Output the [X, Y] coordinate of the center of the cell containing the given text.  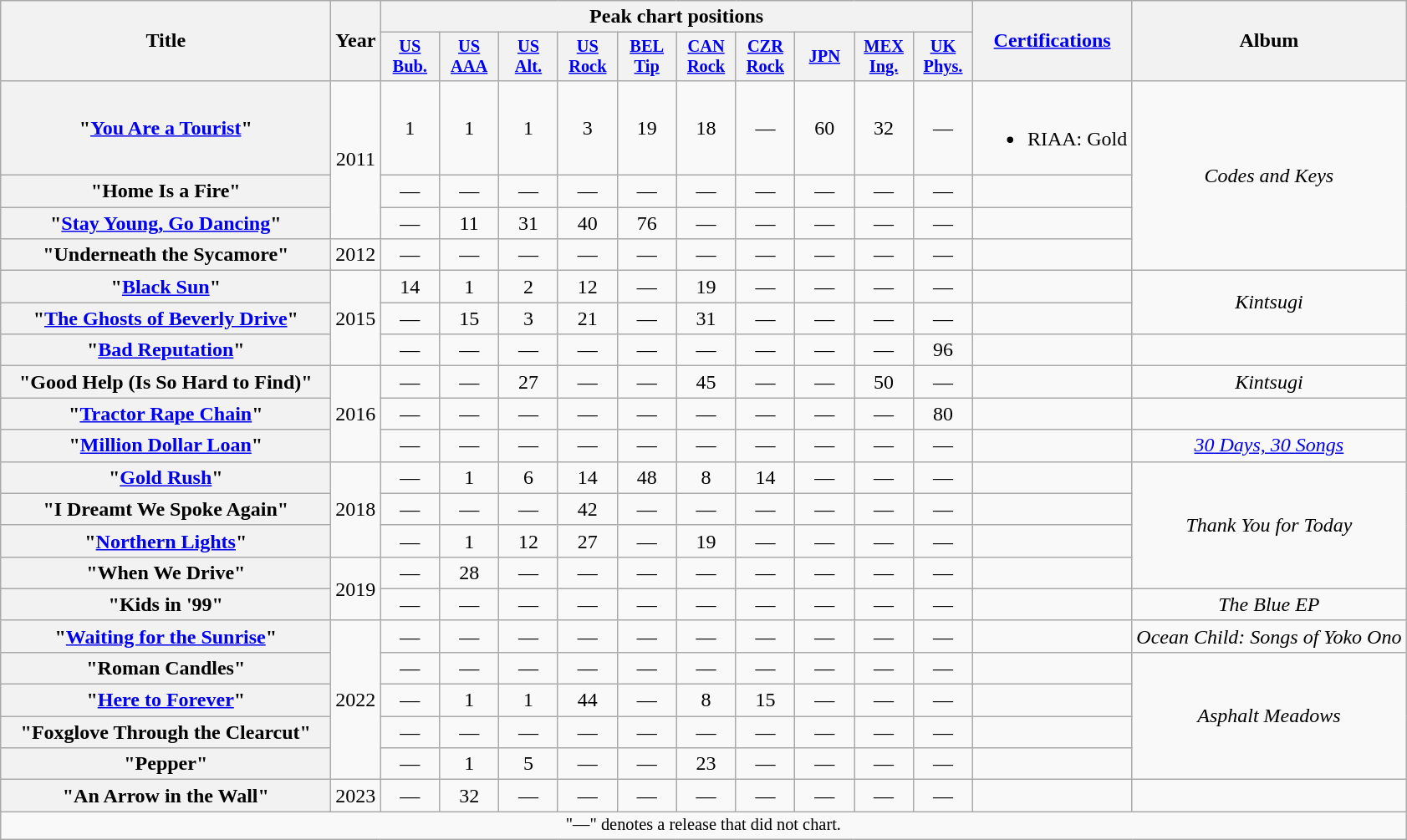
2022 [356, 700]
Thank You for Today [1269, 525]
5 [528, 764]
UKPhys. [943, 57]
2015 [356, 318]
6 [528, 477]
USBub. [410, 57]
"Underneath the Sycamore" [166, 255]
"The Ghosts of Beverly Drive" [166, 318]
80 [943, 414]
"Waiting for the Sunrise" [166, 636]
30 Days, 30 Songs [1269, 445]
23 [706, 764]
USAAA [470, 57]
Peak chart positions [677, 17]
"Roman Candles" [166, 668]
18 [706, 127]
11 [470, 223]
BELTip [647, 57]
48 [647, 477]
"When We Drive" [166, 573]
USRock [587, 57]
JPN [824, 57]
45 [706, 382]
"Foxglove Through the Clearcut" [166, 732]
40 [587, 223]
"Northern Lights" [166, 541]
76 [647, 223]
"Bad Reputation" [166, 350]
"An Arrow in the Wall" [166, 796]
Title [166, 41]
Asphalt Meadows [1269, 715]
CZRRock [766, 57]
44 [587, 700]
2018 [356, 509]
"Stay Young, Go Dancing" [166, 223]
USAlt. [528, 57]
2019 [356, 588]
"Black Sun" [166, 287]
2 [528, 287]
"—" denotes a release that did not chart. [704, 826]
"Here to Forever" [166, 700]
"Tractor Rape Chain" [166, 414]
2012 [356, 255]
MEXIng. [884, 57]
"Gold Rush" [166, 477]
"Pepper" [166, 764]
"Kids in '99" [166, 604]
"Good Help (Is So Hard to Find)" [166, 382]
Album [1269, 41]
"You Are a Tourist" [166, 127]
The Blue EP [1269, 604]
"Home Is a Fire" [166, 191]
50 [884, 382]
96 [943, 350]
CANRock [706, 57]
"I Dreamt We Spoke Again" [166, 509]
42 [587, 509]
2016 [356, 414]
Year [356, 41]
Codes and Keys [1269, 176]
2023 [356, 796]
60 [824, 127]
RIAA: Gold [1052, 127]
"Million Dollar Loan" [166, 445]
Ocean Child: Songs of Yoko Ono [1269, 636]
21 [587, 318]
Certifications [1052, 41]
28 [470, 573]
2011 [356, 159]
